Identify which cell holds the provided text, then report its (x, y) central coordinate. 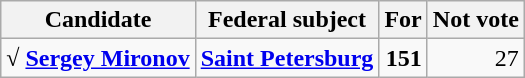
Not vote (476, 20)
Candidate (98, 20)
√ Sergey Mironov (98, 58)
Saint Petersburg (287, 58)
27 (476, 58)
For (403, 20)
151 (403, 58)
Federal subject (287, 20)
